Detect which cell encompasses the target text, then output its (x, y) center coordinate. 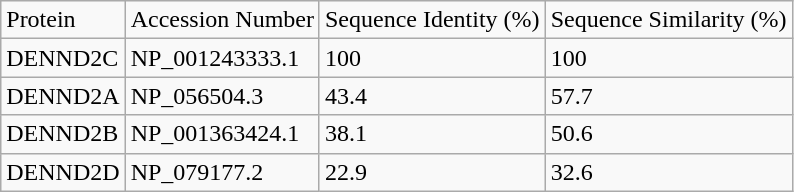
43.4 (432, 96)
NP_056504.3 (222, 96)
38.1 (432, 134)
DENND2D (63, 172)
Protein (63, 20)
NP_001243333.1 (222, 58)
DENND2B (63, 134)
Accession Number (222, 20)
22.9 (432, 172)
57.7 (668, 96)
DENND2C (63, 58)
Sequence Similarity (%) (668, 20)
NP_079177.2 (222, 172)
50.6 (668, 134)
NP_001363424.1 (222, 134)
DENND2A (63, 96)
Sequence Identity (%) (432, 20)
32.6 (668, 172)
